Identify which cell holds the provided text, then report its (X, Y) central coordinate. 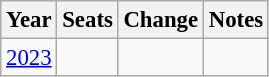
2023 (29, 58)
Year (29, 20)
Notes (236, 20)
Change (160, 20)
Seats (88, 20)
